Determine the (X, Y) coordinate at the center of the cell enclosing the given text.  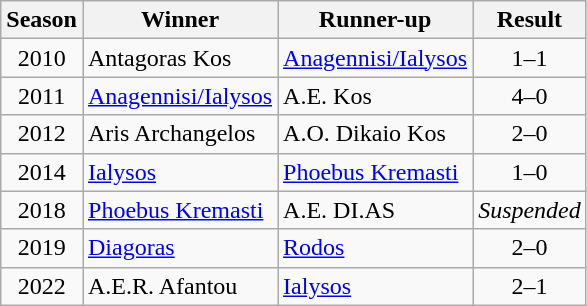
A.E.R. Afantou (180, 286)
1–0 (530, 172)
A.E. DI.AS (376, 210)
Runner-up (376, 20)
Aris Archangelos (180, 134)
2019 (42, 248)
1–1 (530, 58)
2010 (42, 58)
Suspended (530, 210)
Winner (180, 20)
A.O. Dikaio Kos (376, 134)
Rodos (376, 248)
A.E. Kos (376, 96)
Antagoras Kos (180, 58)
2022 (42, 286)
2–1 (530, 286)
2014 (42, 172)
2018 (42, 210)
Season (42, 20)
2011 (42, 96)
2012 (42, 134)
4–0 (530, 96)
Result (530, 20)
Diagoras (180, 248)
